Capture the cell that displays the provided text and extract its (x, y) central coordinate. 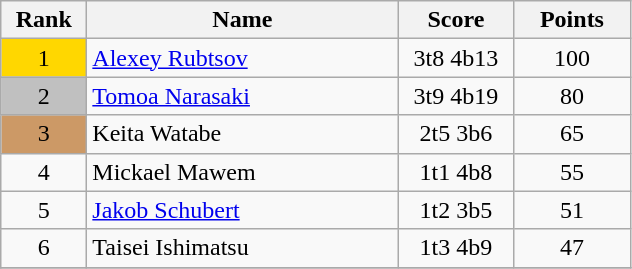
Score (456, 20)
65 (572, 134)
Jakob Schubert (242, 210)
1t1 4b8 (456, 172)
1t3 4b9 (456, 248)
3t9 4b19 (456, 96)
1 (44, 58)
1t2 3b5 (456, 210)
55 (572, 172)
3t8 4b13 (456, 58)
Points (572, 20)
Taisei Ishimatsu (242, 248)
Rank (44, 20)
47 (572, 248)
Tomoa Narasaki (242, 96)
6 (44, 248)
100 (572, 58)
2t5 3b6 (456, 134)
2 (44, 96)
5 (44, 210)
Name (242, 20)
4 (44, 172)
51 (572, 210)
Alexey Rubtsov (242, 58)
Mickael Mawem (242, 172)
80 (572, 96)
3 (44, 134)
Keita Watabe (242, 134)
